Scan for the cell matching the given text and deliver its [X, Y] coordinate at center. 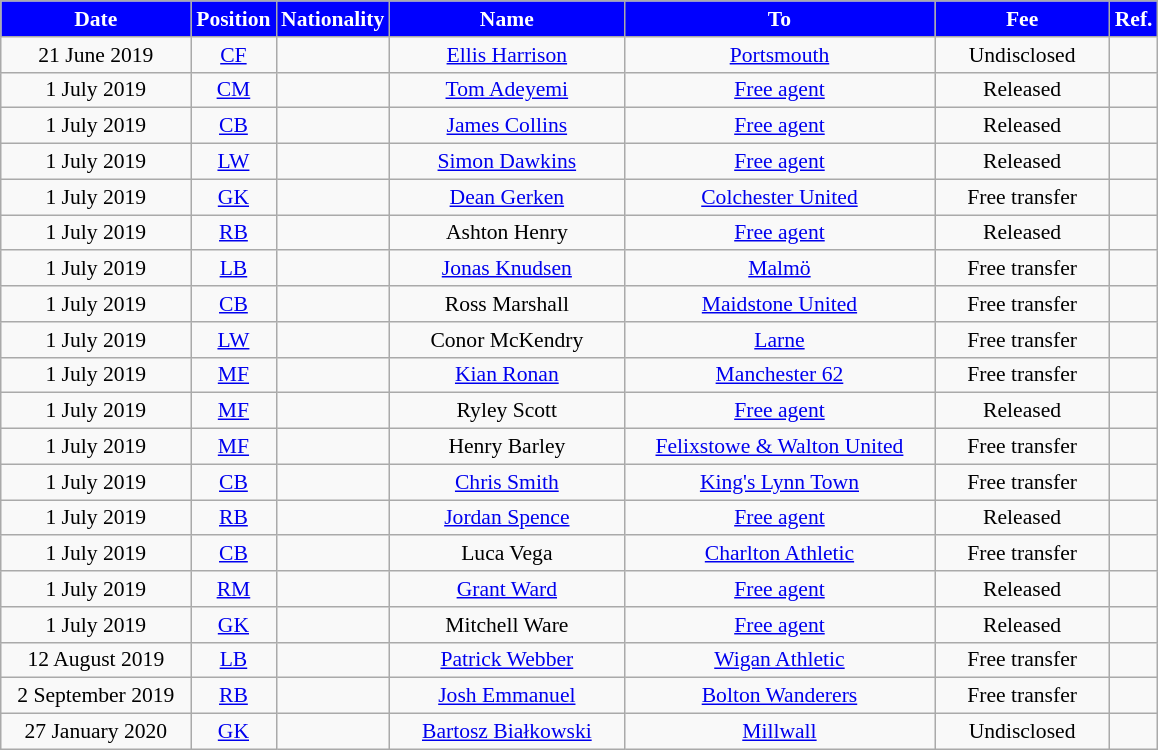
Nationality [332, 19]
Mitchell Ware [506, 625]
Date [96, 19]
Luca Vega [506, 554]
Dean Gerken [506, 197]
Chris Smith [506, 482]
21 June 2019 [96, 55]
Grant Ward [506, 589]
Malmö [779, 269]
Tom Adeyemi [506, 90]
Portsmouth [779, 55]
Conor McKendry [506, 340]
Millwall [779, 732]
CM [234, 90]
27 January 2020 [96, 732]
King's Lynn Town [779, 482]
Manchester 62 [779, 375]
Josh Emmanuel [506, 696]
Ryley Scott [506, 411]
2 September 2019 [96, 696]
Ref. [1134, 19]
RM [234, 589]
Jordan Spence [506, 518]
Larne [779, 340]
Patrick Webber [506, 660]
Simon Dawkins [506, 162]
Ashton Henry [506, 233]
12 August 2019 [96, 660]
Wigan Athletic [779, 660]
Ellis Harrison [506, 55]
Ross Marshall [506, 304]
James Collins [506, 126]
CF [234, 55]
Kian Ronan [506, 375]
Henry Barley [506, 447]
Jonas Knudsen [506, 269]
Felixstowe & Walton United [779, 447]
Bolton Wanderers [779, 696]
Name [506, 19]
Fee [1022, 19]
Charlton Athletic [779, 554]
Position [234, 19]
Colchester United [779, 197]
Bartosz Białkowski [506, 732]
Maidstone United [779, 304]
To [779, 19]
